For the text-containing cell, return its midpoint in [X, Y] coordinate format. 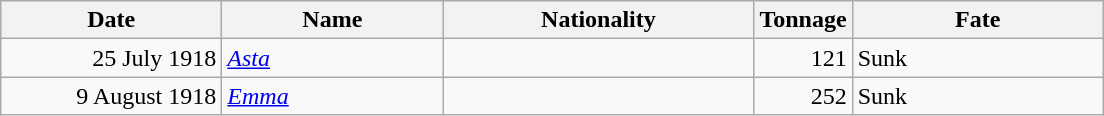
Name [332, 20]
Date [112, 20]
252 [803, 96]
Asta [332, 58]
25 July 1918 [112, 58]
Tonnage [803, 20]
121 [803, 58]
Fate [978, 20]
Emma [332, 96]
Nationality [598, 20]
9 August 1918 [112, 96]
